From the cell containing the given text, extract its center point as [x, y] coordinate. 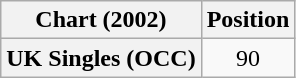
Position [248, 20]
Chart (2002) [101, 20]
90 [248, 58]
UK Singles (OCC) [101, 58]
